Capture the cell that displays the provided text and extract its [X, Y] central coordinate. 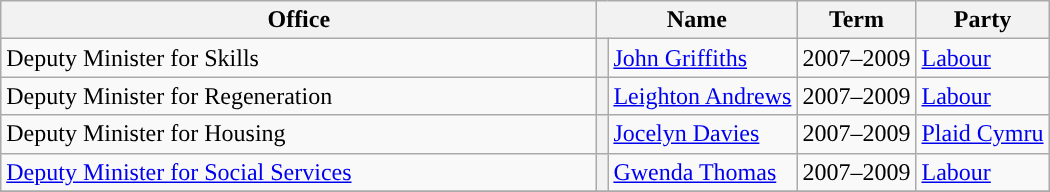
Jocelyn Davies [702, 134]
Term [856, 20]
Office [299, 20]
Leighton Andrews [702, 96]
Plaid Cymru [982, 134]
John Griffiths [702, 58]
Name [697, 20]
Deputy Minister for Social Services [299, 172]
Party [982, 20]
Gwenda Thomas [702, 172]
Deputy Minister for Housing [299, 134]
Deputy Minister for Regeneration [299, 96]
Deputy Minister for Skills [299, 58]
